Identify which cell holds the provided text, then report its (x, y) central coordinate. 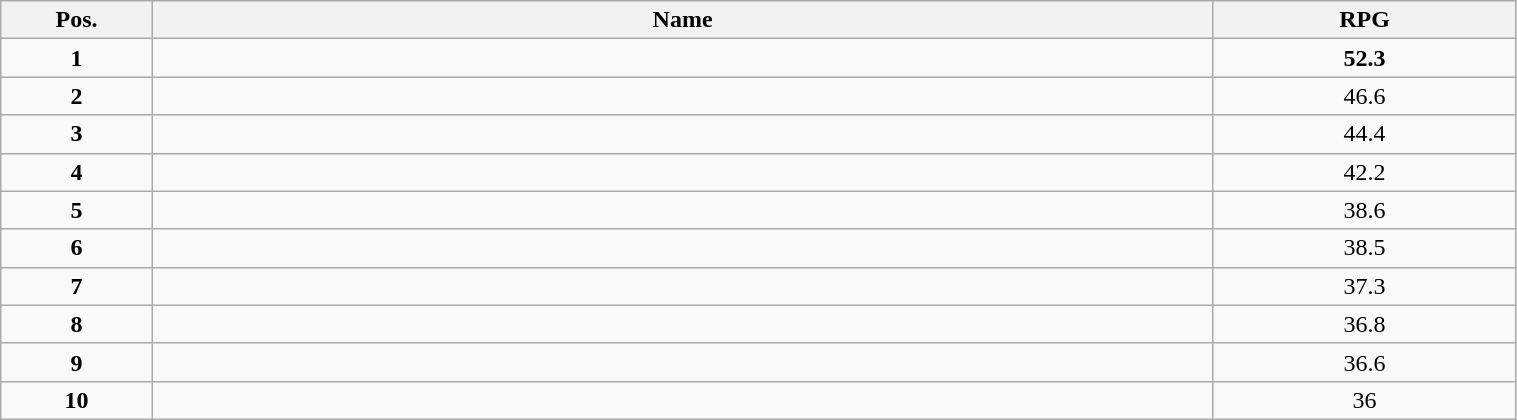
5 (77, 210)
4 (77, 172)
36.8 (1364, 324)
38.6 (1364, 210)
36 (1364, 400)
6 (77, 248)
7 (77, 286)
RPG (1364, 20)
3 (77, 134)
44.4 (1364, 134)
9 (77, 362)
52.3 (1364, 58)
2 (77, 96)
Pos. (77, 20)
10 (77, 400)
37.3 (1364, 286)
42.2 (1364, 172)
1 (77, 58)
38.5 (1364, 248)
36.6 (1364, 362)
46.6 (1364, 96)
Name (682, 20)
8 (77, 324)
